For the text-containing cell, return its midpoint in (X, Y) coordinate format. 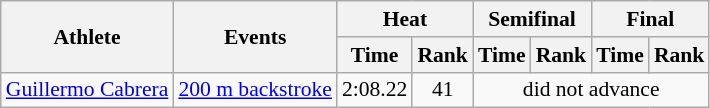
200 m backstroke (255, 90)
Semifinal (532, 19)
did not advance (591, 90)
Events (255, 36)
Athlete (88, 36)
Heat (405, 19)
Final (650, 19)
Guillermo Cabrera (88, 90)
2:08.22 (374, 90)
41 (442, 90)
